Find where the given text appears and provide that cell's center as [X, Y] coordinate. 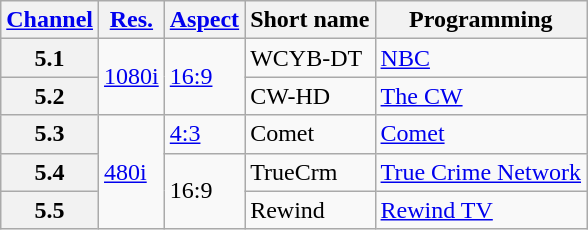
5.5 [50, 210]
Aspect [204, 20]
NBC [481, 58]
4:3 [204, 134]
Res. [132, 20]
5.1 [50, 58]
Channel [50, 20]
5.3 [50, 134]
WCYB-DT [310, 58]
5.2 [50, 96]
Short name [310, 20]
Programming [481, 20]
True Crime Network [481, 172]
Rewind [310, 210]
480i [132, 172]
5.4 [50, 172]
Rewind TV [481, 210]
CW-HD [310, 96]
TrueCrm [310, 172]
The CW [481, 96]
1080i [132, 77]
